From the cell containing the given text, extract its center point as (X, Y) coordinate. 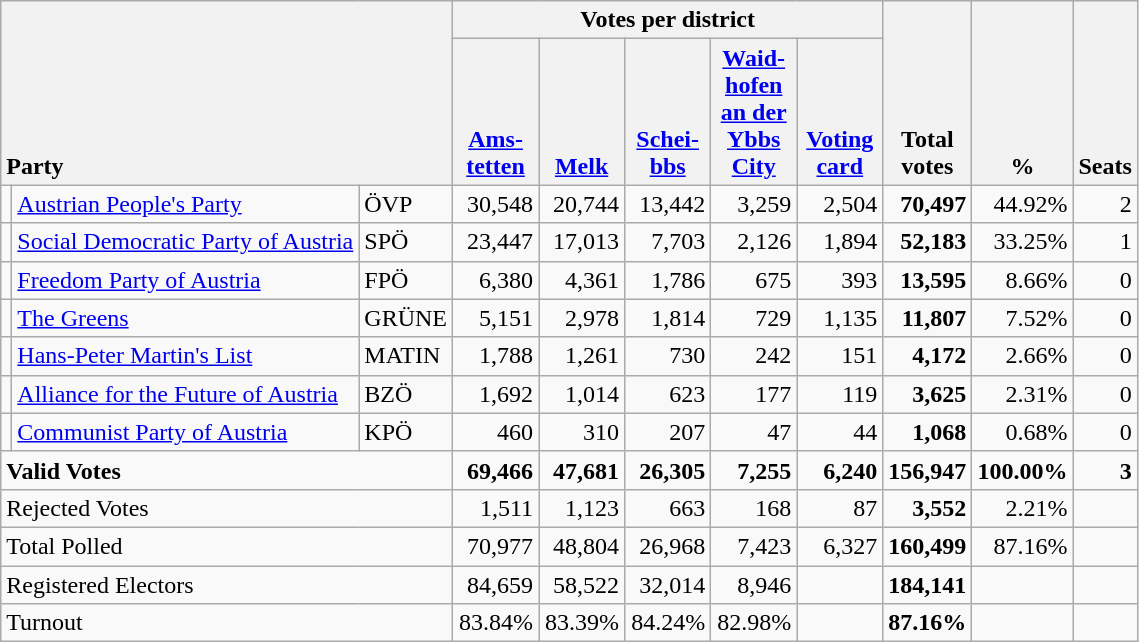
119 (840, 394)
SPÖ (406, 242)
Communist Party of Austria (186, 432)
5,151 (496, 318)
Schei-bbs (668, 112)
6,327 (840, 546)
1,894 (840, 242)
2,504 (840, 204)
2.31% (1022, 394)
11,807 (928, 318)
30,548 (496, 204)
1,788 (496, 356)
33.25% (1022, 242)
70,977 (496, 546)
83.39% (582, 623)
Votes per district (668, 20)
Waid-hofenan derYbbsCity (754, 112)
4,361 (582, 280)
Ams-tetten (496, 112)
675 (754, 280)
13,595 (928, 280)
151 (840, 356)
Party (227, 93)
Totalvotes (928, 93)
KPÖ (406, 432)
1,814 (668, 318)
BZÖ (406, 394)
1,123 (582, 508)
8.66% (1022, 280)
7,423 (754, 546)
Votingcard (840, 112)
87 (840, 508)
44 (840, 432)
Total Polled (227, 546)
1,261 (582, 356)
460 (496, 432)
20,744 (582, 204)
Alliance for the Future of Austria (186, 394)
MATIN (406, 356)
32,014 (668, 585)
2 (1105, 204)
1,014 (582, 394)
84.24% (668, 623)
47,681 (582, 470)
GRÜNE (406, 318)
47 (754, 432)
52,183 (928, 242)
4,172 (928, 356)
58,522 (582, 585)
7,255 (754, 470)
Freedom Party of Austria (186, 280)
ÖVP (406, 204)
7.52% (1022, 318)
Rejected Votes (227, 508)
Melk (582, 112)
0.68% (1022, 432)
3 (1105, 470)
83.84% (496, 623)
Seats (1105, 93)
17,013 (582, 242)
8,946 (754, 585)
Registered Electors (227, 585)
100.00% (1022, 470)
1,692 (496, 394)
730 (668, 356)
156,947 (928, 470)
184,141 (928, 585)
207 (668, 432)
13,442 (668, 204)
Social Democratic Party of Austria (186, 242)
48,804 (582, 546)
6,240 (840, 470)
23,447 (496, 242)
FPÖ (406, 280)
2,126 (754, 242)
82.98% (754, 623)
160,499 (928, 546)
Valid Votes (227, 470)
3,625 (928, 394)
70,497 (928, 204)
623 (668, 394)
2,978 (582, 318)
663 (668, 508)
1,786 (668, 280)
% (1022, 93)
2.66% (1022, 356)
7,703 (668, 242)
168 (754, 508)
2.21% (1022, 508)
26,305 (668, 470)
3,259 (754, 204)
1 (1105, 242)
Austrian People's Party (186, 204)
6,380 (496, 280)
3,552 (928, 508)
Hans-Peter Martin's List (186, 356)
The Greens (186, 318)
1,511 (496, 508)
177 (754, 394)
1,068 (928, 432)
69,466 (496, 470)
44.92% (1022, 204)
310 (582, 432)
729 (754, 318)
26,968 (668, 546)
Turnout (227, 623)
1,135 (840, 318)
84,659 (496, 585)
393 (840, 280)
242 (754, 356)
